Capture the cell that displays the provided text and extract its (x, y) central coordinate. 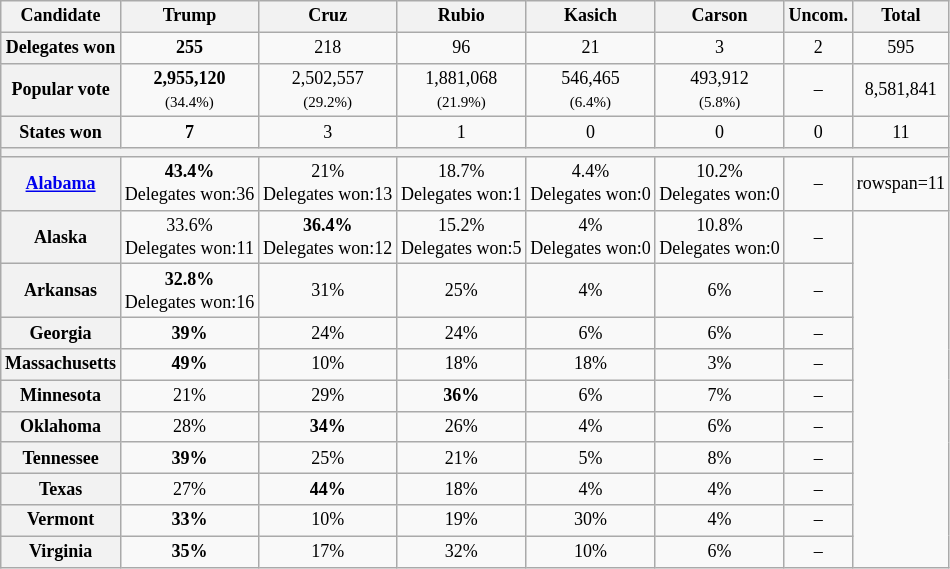
18.7%Delegates won:1 (462, 184)
255 (189, 48)
29% (328, 396)
5% (590, 458)
Carson (720, 16)
26% (462, 426)
Total (900, 16)
Oklahoma (61, 426)
218 (328, 48)
32.8%Delegates won:16 (189, 291)
96 (462, 48)
8,581,841 (900, 90)
21%Delegates won:13 (328, 184)
Popular vote (61, 90)
Vermont (61, 520)
33% (189, 520)
Rubio (462, 16)
Virginia (61, 552)
Texas (61, 488)
493,912(5.8%) (720, 90)
Kasich (590, 16)
States won (61, 132)
15.2%Delegates won:5 (462, 237)
32% (462, 552)
10.2%Delegates won:0 (720, 184)
27% (189, 488)
Georgia (61, 334)
1,881,068(21.9%) (462, 90)
2 (818, 48)
10.8%Delegates won:0 (720, 237)
Minnesota (61, 396)
3% (720, 364)
33.6%Delegates won:11 (189, 237)
49% (189, 364)
Trump (189, 16)
35% (189, 552)
Alaska (61, 237)
rowspan=11 (900, 184)
28% (189, 426)
2,502,557(29.2%) (328, 90)
44% (328, 488)
4%Delegates won:0 (590, 237)
7 (189, 132)
4.4%Delegates won:0 (590, 184)
Arkansas (61, 291)
36.4%Delegates won:12 (328, 237)
Uncom. (818, 16)
21 (590, 48)
11 (900, 132)
595 (900, 48)
1 (462, 132)
17% (328, 552)
Massachusetts (61, 364)
8% (720, 458)
Candidate (61, 16)
19% (462, 520)
546,465(6.4%) (590, 90)
Delegates won (61, 48)
2,955,120(34.4%) (189, 90)
Tennessee (61, 458)
30% (590, 520)
36% (462, 396)
Alabama (61, 184)
34% (328, 426)
43.4%Delegates won:36 (189, 184)
Cruz (328, 16)
31% (328, 291)
7% (720, 396)
